Search for the cell housing the specified text and yield its [x, y] center coordinate. 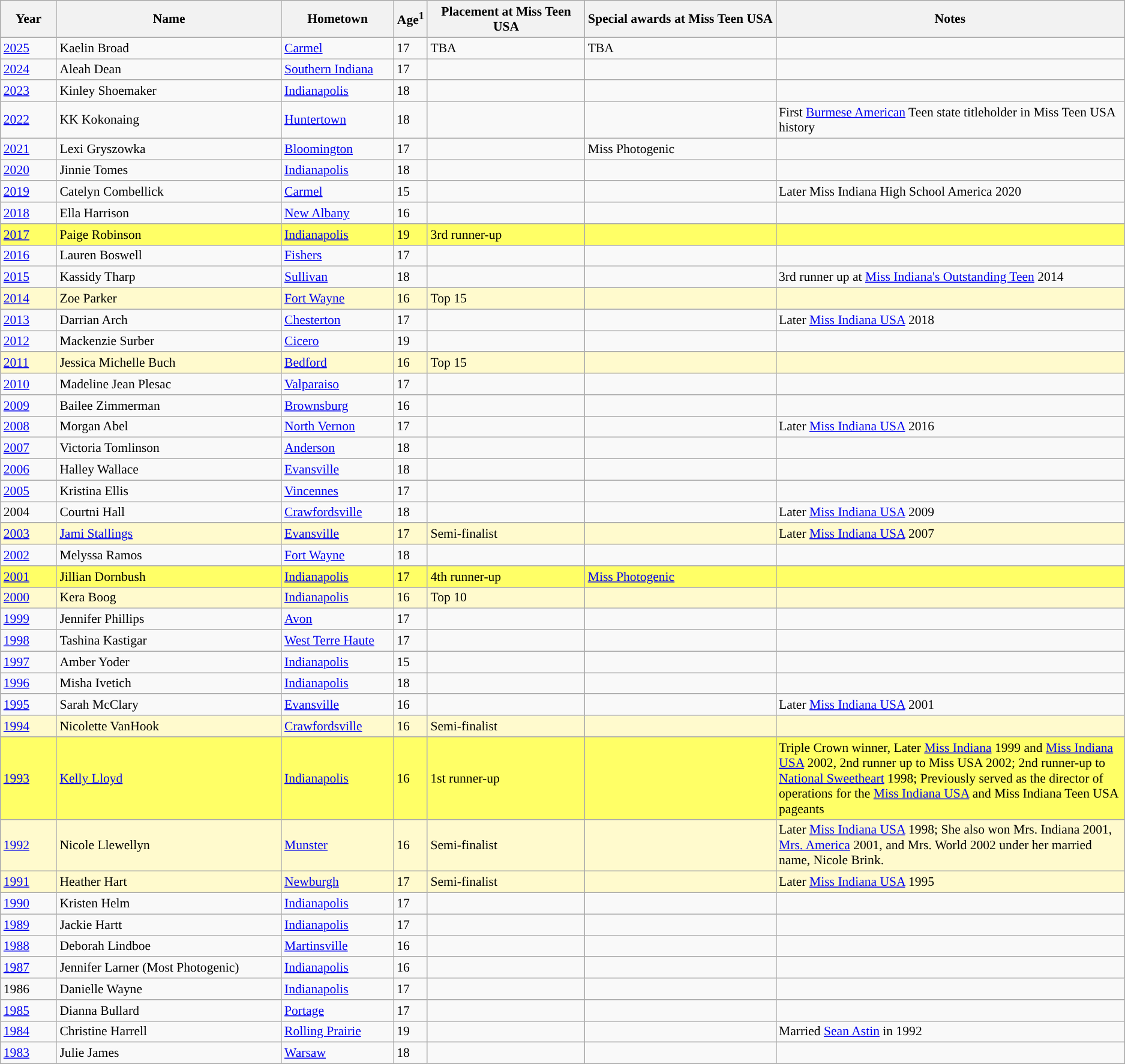
Nicole Llewellyn [169, 845]
Jennifer Phillips [169, 619]
2022 [29, 120]
Courtni Hall [169, 512]
2005 [29, 491]
2017 [29, 235]
Hometown [337, 19]
Ella Harrison [169, 213]
Jinnie Tomes [169, 170]
Julie James [169, 1053]
Dianna Bullard [169, 1011]
Danielle Wayne [169, 989]
Jami Stallings [169, 534]
1996 [29, 684]
2014 [29, 299]
1990 [29, 904]
Nicolette VanHook [169, 726]
First Burmese American Teen state titleholder in Miss Teen USA history [950, 120]
2006 [29, 470]
Darrian Arch [169, 320]
Avon [337, 619]
Southern Indiana [337, 70]
2019 [29, 192]
2023 [29, 91]
Mackenzie Surber [169, 341]
1989 [29, 925]
KK Kokonaing [169, 120]
Later Miss Indiana USA 2007 [950, 534]
Kassidy Tharp [169, 277]
Top 10 [506, 598]
Later Miss Indiana High School America 2020 [950, 192]
3rd runner-up [506, 235]
Year [29, 19]
1991 [29, 882]
Martinsville [337, 946]
1983 [29, 1053]
2020 [29, 170]
Lauren Boswell [169, 256]
2015 [29, 277]
2002 [29, 555]
Deborah Lindboe [169, 946]
Kristen Helm [169, 904]
2009 [29, 406]
Morgan Abel [169, 427]
Later Miss Indiana USA 2018 [950, 320]
Christine Harrell [169, 1032]
Catelyn Combellick [169, 192]
2011 [29, 363]
Kelly Lloyd [169, 778]
Heather Hart [169, 882]
Munster [337, 845]
Later Miss Indiana USA 2001 [950, 705]
Jillian Dornbush [169, 577]
Huntertown [337, 120]
Name [169, 19]
1994 [29, 726]
Portage [337, 1011]
Warsaw [337, 1053]
Sullivan [337, 277]
Jessica Michelle Buch [169, 363]
Sarah McClary [169, 705]
2001 [29, 577]
2021 [29, 149]
West Terre Haute [337, 641]
Tashina Kastigar [169, 641]
Jennifer Larner (Most Photogenic) [169, 968]
1988 [29, 946]
1993 [29, 778]
Later Miss Indiana USA 2009 [950, 512]
Chesterton [337, 320]
1985 [29, 1011]
1986 [29, 989]
Later Miss Indiana USA 1998; She also won Mrs. Indiana 2001, Mrs. America 2001, and Mrs. World 2002 under her married name, Nicole Brink. [950, 845]
2013 [29, 320]
2024 [29, 70]
New Albany [337, 213]
North Vernon [337, 427]
Special awards at Miss Teen USA [680, 19]
Bailee Zimmerman [169, 406]
Jackie Hartt [169, 925]
2007 [29, 448]
Madeline Jean Plesac [169, 384]
Fishers [337, 256]
2000 [29, 598]
2016 [29, 256]
Notes [950, 19]
Married Sean Astin in 1992 [950, 1032]
Kaelin Broad [169, 48]
Brownsburg [337, 406]
Halley Wallace [169, 470]
1995 [29, 705]
1997 [29, 662]
Vincennes [337, 491]
1992 [29, 845]
Cicero [337, 341]
2012 [29, 341]
1984 [29, 1032]
Kristina Ellis [169, 491]
Placement at Miss Teen USA [506, 19]
2010 [29, 384]
3rd runner up at Miss Indiana's Outstanding Teen 2014 [950, 277]
2003 [29, 534]
Later Miss Indiana USA 1995 [950, 882]
1999 [29, 619]
Kera Boog [169, 598]
Melyssa Ramos [169, 555]
4th runner-up [506, 577]
Amber Yoder [169, 662]
Kinley Shoemaker [169, 91]
Rolling Prairie [337, 1032]
Bedford [337, 363]
Newburgh [337, 882]
1987 [29, 968]
Aleah Dean [169, 70]
Valparaiso [337, 384]
2008 [29, 427]
Misha Ivetich [169, 684]
Age1 [410, 19]
Bloomington [337, 149]
Anderson [337, 448]
Later Miss Indiana USA 2016 [950, 427]
Victoria Tomlinson [169, 448]
1st runner-up [506, 778]
2004 [29, 512]
Lexi Gryszowka [169, 149]
1998 [29, 641]
2025 [29, 48]
2018 [29, 213]
Zoe Parker [169, 299]
Paige Robinson [169, 235]
